Identify which cell holds the provided text, then report its (X, Y) central coordinate. 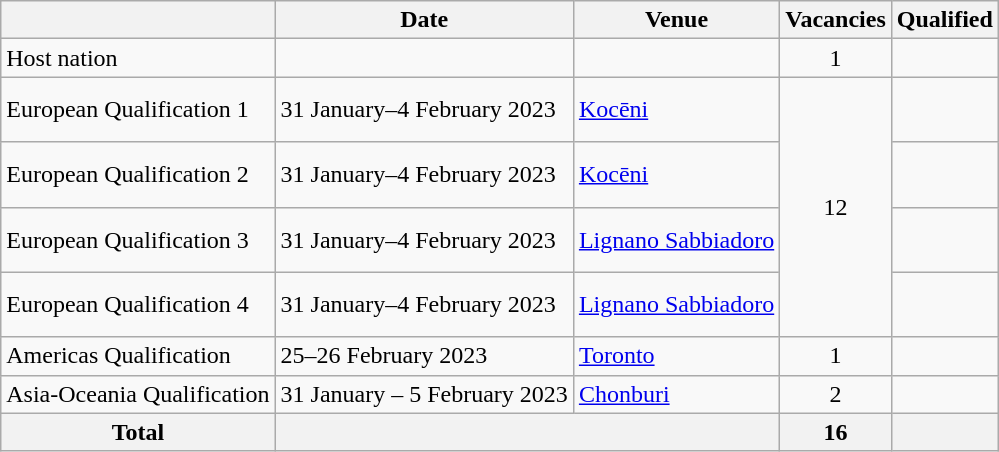
Total (138, 432)
Asia-Oceania Qualification (138, 394)
16 (836, 432)
Venue (676, 20)
Host nation (138, 58)
Toronto (676, 356)
31 January – 5 February 2023 (424, 394)
European Qualification 1 (138, 110)
European Qualification 4 (138, 304)
Date (424, 20)
European Qualification 3 (138, 240)
European Qualification 2 (138, 174)
Vacancies (836, 20)
25–26 February 2023 (424, 356)
2 (836, 394)
Chonburi (676, 394)
12 (836, 207)
Qualified (944, 20)
Americas Qualification (138, 356)
